Find where the given text appears and provide that cell's center as (X, Y) coordinate. 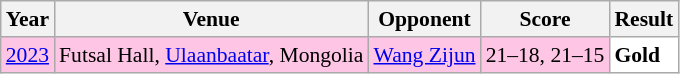
Score (546, 19)
2023 (28, 55)
21–18, 21–15 (546, 55)
Opponent (424, 19)
Year (28, 19)
Venue (211, 19)
Wang Zijun (424, 55)
Futsal Hall, Ulaanbaatar, Mongolia (211, 55)
Result (644, 19)
Gold (644, 55)
